Pinpoint the cell where the given text exists, returning its [x, y] midpoint coordinate. 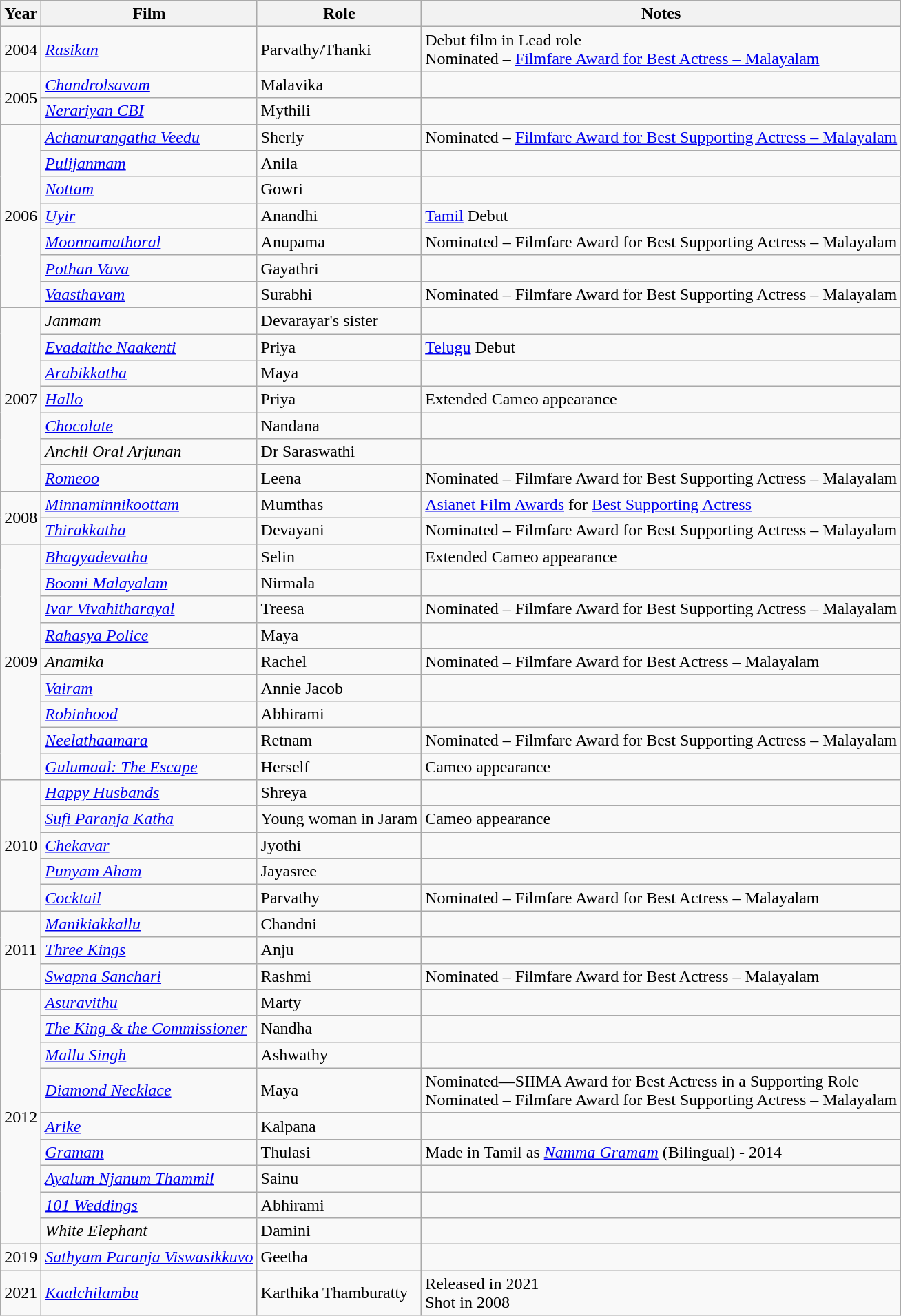
Arabikkatha [149, 373]
Boomi Malayalam [149, 583]
Swapna Sanchari [149, 976]
Nandana [339, 426]
Herself [339, 767]
Nottam [149, 189]
Ashwathy [339, 1055]
2012 [21, 1117]
Anju [339, 950]
Jayasree [339, 872]
Notes [661, 14]
Devarayar's sister [339, 320]
Chocolate [149, 426]
Thirakkatha [149, 531]
Jyothi [339, 845]
Telugu Debut [661, 347]
2008 [21, 517]
Manikiakkallu [149, 924]
Kalpana [339, 1126]
White Elephant [149, 1231]
Dr Saraswathi [339, 452]
Nerariyan CBI [149, 111]
Diamond Necklace [149, 1090]
Rachel [339, 661]
Chandni [339, 924]
Released in 2021 Shot in 2008 [661, 1293]
Gramam [149, 1152]
Rashmi [339, 976]
Malavika [339, 85]
Ayalum Njanum Thammil [149, 1178]
Happy Husbands [149, 793]
101 Weddings [149, 1205]
Uyir [149, 216]
Chandrolsavam [149, 85]
Leena [339, 478]
Rasikan [149, 50]
Treesa [339, 609]
2006 [21, 216]
Sherly [339, 137]
Sathyam Paranja Viswasikkuvo [149, 1257]
Marty [339, 1003]
Punyam Aham [149, 872]
Devayani [339, 531]
Karthika Thamburatty [339, 1293]
Nandha [339, 1029]
Robinhood [149, 714]
2007 [21, 399]
Neelathaamara [149, 740]
Pulijanmam [149, 163]
Asianet Film Awards for Best Supporting Actress [661, 504]
Gulumaal: The Escape [149, 767]
Hallo [149, 400]
Minnaminnikoottam [149, 504]
Parvathy/Thanki [339, 50]
2004 [21, 50]
Shreya [339, 793]
Anamika [149, 661]
Evadaithe Naakenti [149, 347]
2019 [21, 1257]
Gowri [339, 189]
Nominated—SIIMA Award for Best Actress in a Supporting RoleNominated – Filmfare Award for Best Supporting Actress – Malayalam [661, 1090]
Cocktail [149, 898]
Nirmala [339, 583]
Role [339, 14]
Sainu [339, 1178]
Ivar Vivahitharayal [149, 609]
Mallu Singh [149, 1055]
Anandhi [339, 216]
Annie Jacob [339, 688]
Surabhi [339, 294]
Year [21, 14]
2011 [21, 950]
Anchil Oral Arjunan [149, 452]
Kaalchilambu [149, 1293]
2005 [21, 98]
Moonnamathoral [149, 242]
Pothan Vava [149, 268]
Parvathy [339, 898]
Damini [339, 1231]
Vaasthavam [149, 294]
Retnam [339, 740]
Bhagyadevatha [149, 557]
2021 [21, 1293]
2009 [21, 661]
Young woman in Jaram [339, 819]
Achanurangatha Veedu [149, 137]
Asuravithu [149, 1003]
2010 [21, 845]
Anupama [339, 242]
Three Kings [149, 950]
Made in Tamil as Namma Gramam (Bilingual) - 2014 [661, 1152]
Tamil Debut [661, 216]
Anila [339, 163]
Romeoo [149, 478]
Mumthas [339, 504]
Selin [339, 557]
Rahasya Police [149, 635]
Thulasi [339, 1152]
Janmam [149, 320]
Geetha [339, 1257]
Vairam [149, 688]
Mythili [339, 111]
Gayathri [339, 268]
Debut film in Lead role Nominated – Filmfare Award for Best Actress – Malayalam [661, 50]
The King & the Commissioner [149, 1029]
Film [149, 14]
Chekavar [149, 845]
Arike [149, 1126]
Sufi Paranja Katha [149, 819]
